Provide the (x, y) coordinate of the cell's center where the given text is located.  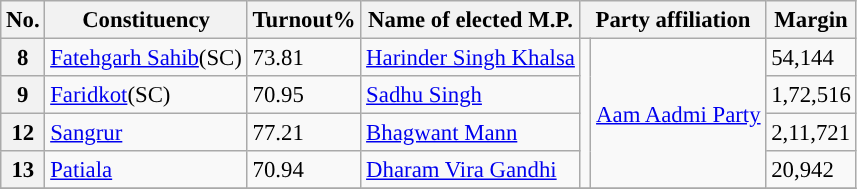
1,72,516 (811, 95)
73.81 (304, 58)
Patiala (146, 170)
Harinder Singh Khalsa (470, 58)
Sangrur (146, 133)
Bhagwant Mann (470, 133)
Constituency (146, 20)
8 (23, 58)
Aam Aadmi Party (678, 114)
Turnout% (304, 20)
70.95 (304, 95)
Dharam Vira Gandhi (470, 170)
12 (23, 133)
Name of elected M.P. (470, 20)
2,11,721 (811, 133)
Fatehgarh Sahib(SC) (146, 58)
54,144 (811, 58)
13 (23, 170)
9 (23, 95)
70.94 (304, 170)
Party affiliation (673, 20)
No. (23, 20)
20,942 (811, 170)
Sadhu Singh (470, 95)
77.21 (304, 133)
Faridkot(SC) (146, 95)
Margin (811, 20)
